Output the (X, Y) coordinate of the center of the cell containing the given text.  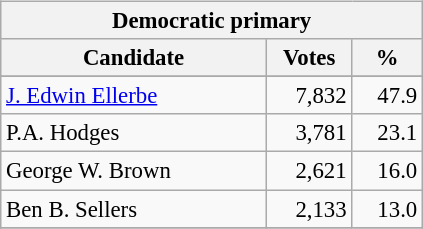
Ben B. Sellers (134, 209)
16.0 (388, 171)
Democratic primary (212, 21)
% (388, 58)
Candidate (134, 58)
George W. Brown (134, 171)
J. Edwin Ellerbe (134, 96)
2,621 (309, 171)
P.A. Hodges (134, 133)
13.0 (388, 209)
47.9 (388, 96)
7,832 (309, 96)
Votes (309, 58)
2,133 (309, 209)
23.1 (388, 133)
3,781 (309, 133)
